Locate the cell with the specified text and output its [X, Y] center coordinate. 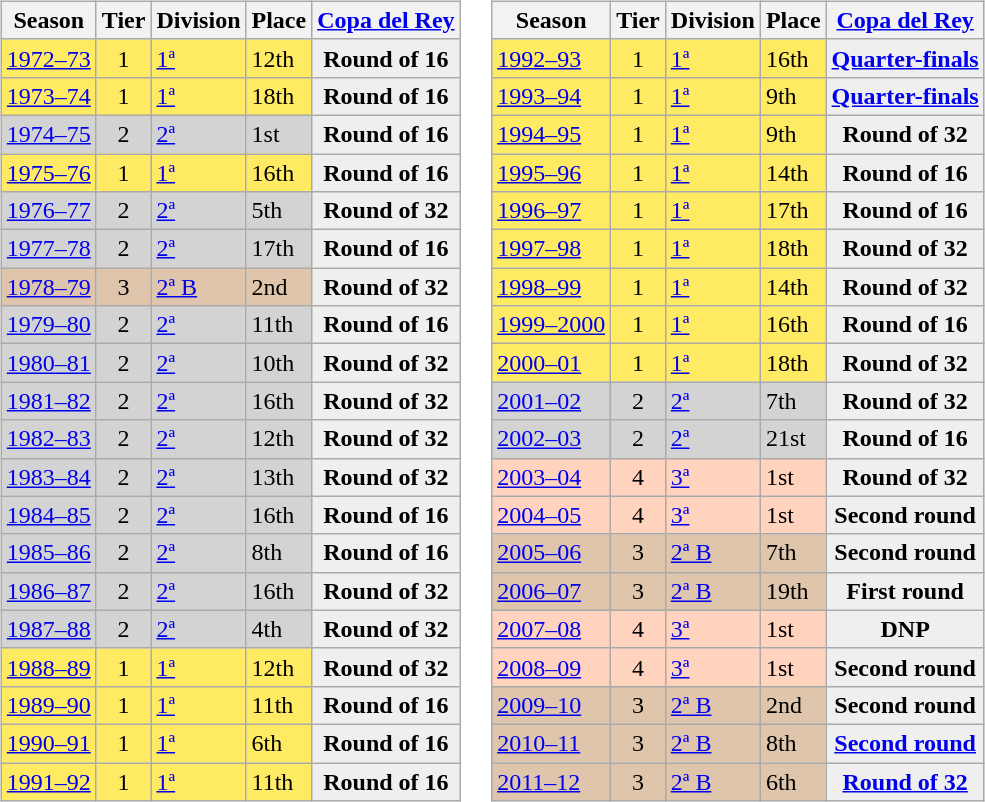
1981–82 [48, 401]
1989–90 [48, 705]
1993–94 [552, 96]
2009–10 [552, 705]
4th [279, 629]
1972–73 [48, 58]
1988–89 [48, 667]
1997–98 [552, 249]
1995–96 [552, 173]
1978–79 [48, 287]
21st [793, 439]
2004–05 [552, 515]
2007–08 [552, 629]
1991–92 [48, 781]
1977–78 [48, 249]
2011–12 [552, 781]
5th [279, 211]
1986–87 [48, 591]
1992–93 [552, 58]
10th [279, 363]
1985–86 [48, 553]
2010–11 [552, 743]
1983–84 [48, 477]
First round [905, 591]
19th [793, 591]
2000–01 [552, 363]
1975–76 [48, 173]
2008–09 [552, 667]
1984–85 [48, 515]
2005–06 [552, 553]
1973–74 [48, 96]
1994–95 [552, 134]
1979–80 [48, 325]
2003–04 [552, 477]
1987–88 [48, 629]
2006–07 [552, 591]
DNP [905, 629]
1982–83 [48, 439]
1980–81 [48, 363]
1996–97 [552, 211]
2001–02 [552, 401]
1999–2000 [552, 325]
1974–75 [48, 134]
1998–99 [552, 287]
1990–91 [48, 743]
13th [279, 477]
2002–03 [552, 439]
1976–77 [48, 211]
